Locate the cell with the specified text and output its [X, Y] center coordinate. 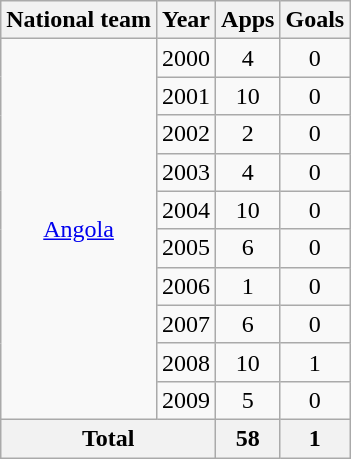
2009 [186, 400]
58 [248, 438]
Goals [315, 20]
Angola [79, 230]
2001 [186, 96]
2003 [186, 172]
2000 [186, 58]
National team [79, 20]
Total [108, 438]
2002 [186, 134]
2 [248, 134]
2004 [186, 210]
2005 [186, 248]
Year [186, 20]
2008 [186, 362]
Apps [248, 20]
5 [248, 400]
2007 [186, 324]
2006 [186, 286]
